Detect which cell encompasses the target text, then output its (x, y) center coordinate. 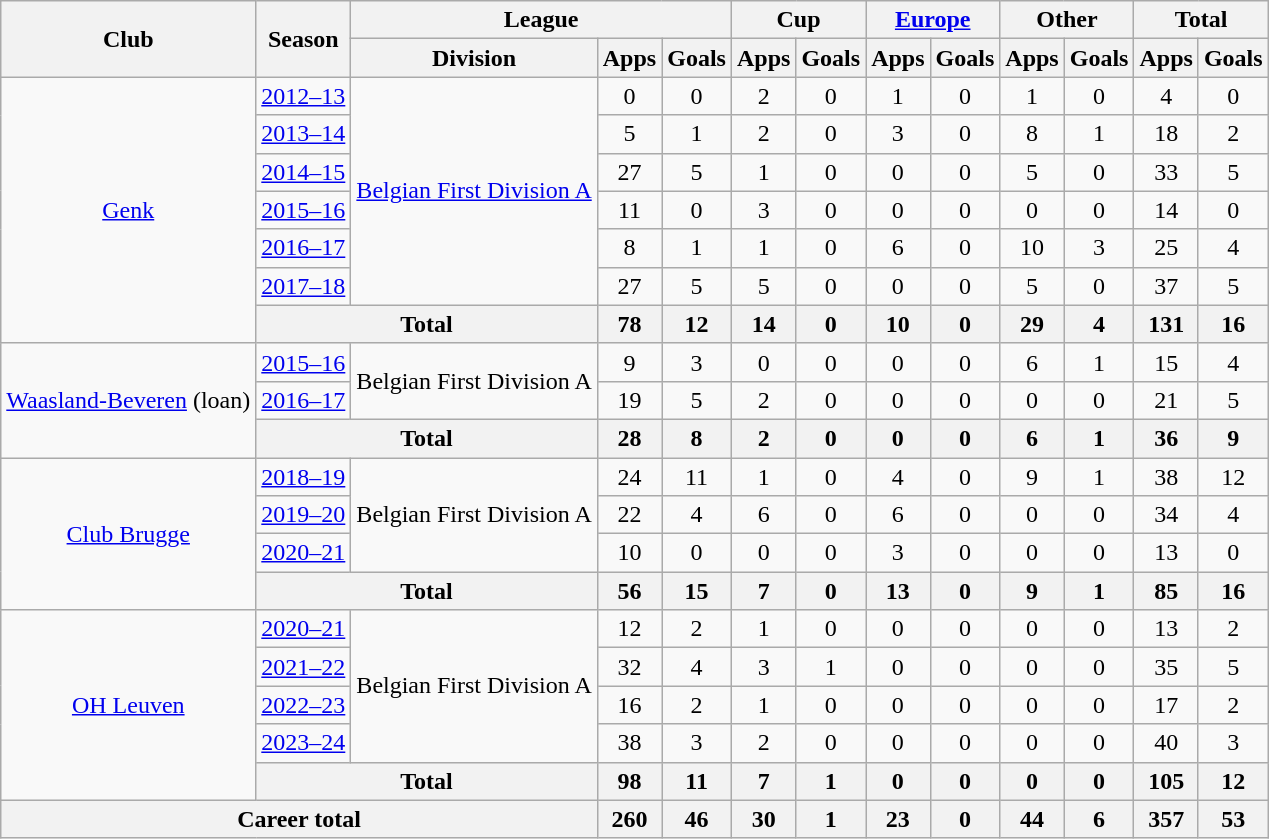
League (542, 20)
28 (629, 438)
Genk (128, 210)
23 (898, 819)
36 (1166, 438)
357 (1166, 819)
85 (1166, 591)
19 (629, 400)
29 (1032, 324)
Club (128, 39)
35 (1166, 667)
131 (1166, 324)
34 (1166, 515)
53 (1233, 819)
Waasland-Beveren (loan) (128, 400)
Europe (933, 20)
18 (1166, 134)
Season (304, 39)
32 (629, 667)
2021–22 (304, 667)
46 (697, 819)
OH Leuven (128, 705)
2022–23 (304, 705)
33 (1166, 172)
2019–20 (304, 515)
56 (629, 591)
Division (474, 58)
2013–14 (304, 134)
37 (1166, 286)
21 (1166, 400)
2017–18 (304, 286)
24 (629, 477)
78 (629, 324)
2014–15 (304, 172)
260 (629, 819)
2023–24 (304, 743)
Other (1067, 20)
44 (1032, 819)
Cup (798, 20)
Career total (300, 819)
22 (629, 515)
40 (1166, 743)
98 (629, 781)
Club Brugge (128, 534)
30 (763, 819)
25 (1166, 248)
17 (1166, 705)
2018–19 (304, 477)
2012–13 (304, 96)
105 (1166, 781)
